Search for the cell housing the specified text and yield its [X, Y] center coordinate. 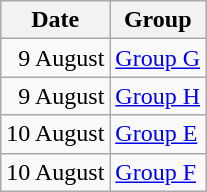
Group G [158, 58]
Date [56, 20]
Group F [158, 172]
Group H [158, 96]
Group E [158, 134]
Group [158, 20]
